Output the (x, y) coordinate of the center of the cell containing the given text.  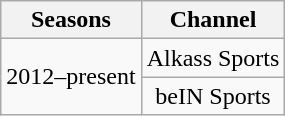
2012–present (71, 77)
Alkass Sports (213, 58)
beIN Sports (213, 96)
Seasons (71, 20)
Channel (213, 20)
